From the cell containing the given text, extract its center point as (x, y) coordinate. 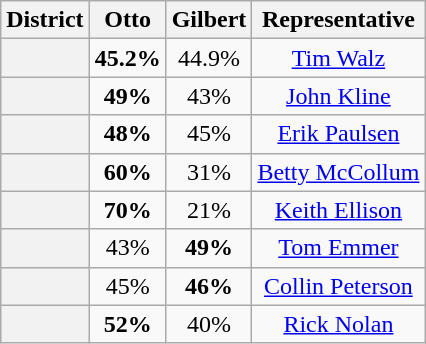
46% (209, 286)
Representative (338, 20)
Otto (128, 20)
48% (128, 134)
Rick Nolan (338, 324)
60% (128, 172)
Tim Walz (338, 58)
Tom Emmer (338, 248)
Keith Ellison (338, 210)
District (45, 20)
40% (209, 324)
Erik Paulsen (338, 134)
45.2% (128, 58)
Collin Peterson (338, 286)
Betty McCollum (338, 172)
Gilbert (209, 20)
John Kline (338, 96)
44.9% (209, 58)
21% (209, 210)
31% (209, 172)
52% (128, 324)
70% (128, 210)
